Determine the (X, Y) coordinate at the center of the cell enclosing the given text.  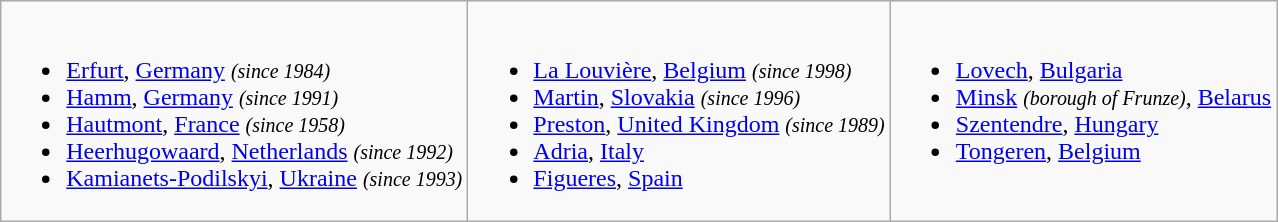
Lovech, Bulgaria Minsk (borough of Frunze), Belarus Szentendre, Hungary Tongeren, Belgium (1083, 112)
La Louvière, Belgium (since 1998) Martin, Slovakia (since 1996) Preston, United Kingdom (since 1989) Adria, Italy Figueres, Spain (679, 112)
